Identify which cell holds the provided text, then report its (x, y) central coordinate. 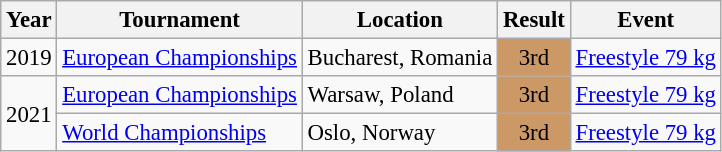
Warsaw, Poland (400, 95)
Event (646, 20)
Tournament (180, 20)
2021 (29, 114)
2019 (29, 58)
Oslo, Norway (400, 133)
Year (29, 20)
Location (400, 20)
Bucharest, Romania (400, 58)
Result (534, 20)
World Championships (180, 133)
